Detect which cell encompasses the target text, then output its (X, Y) center coordinate. 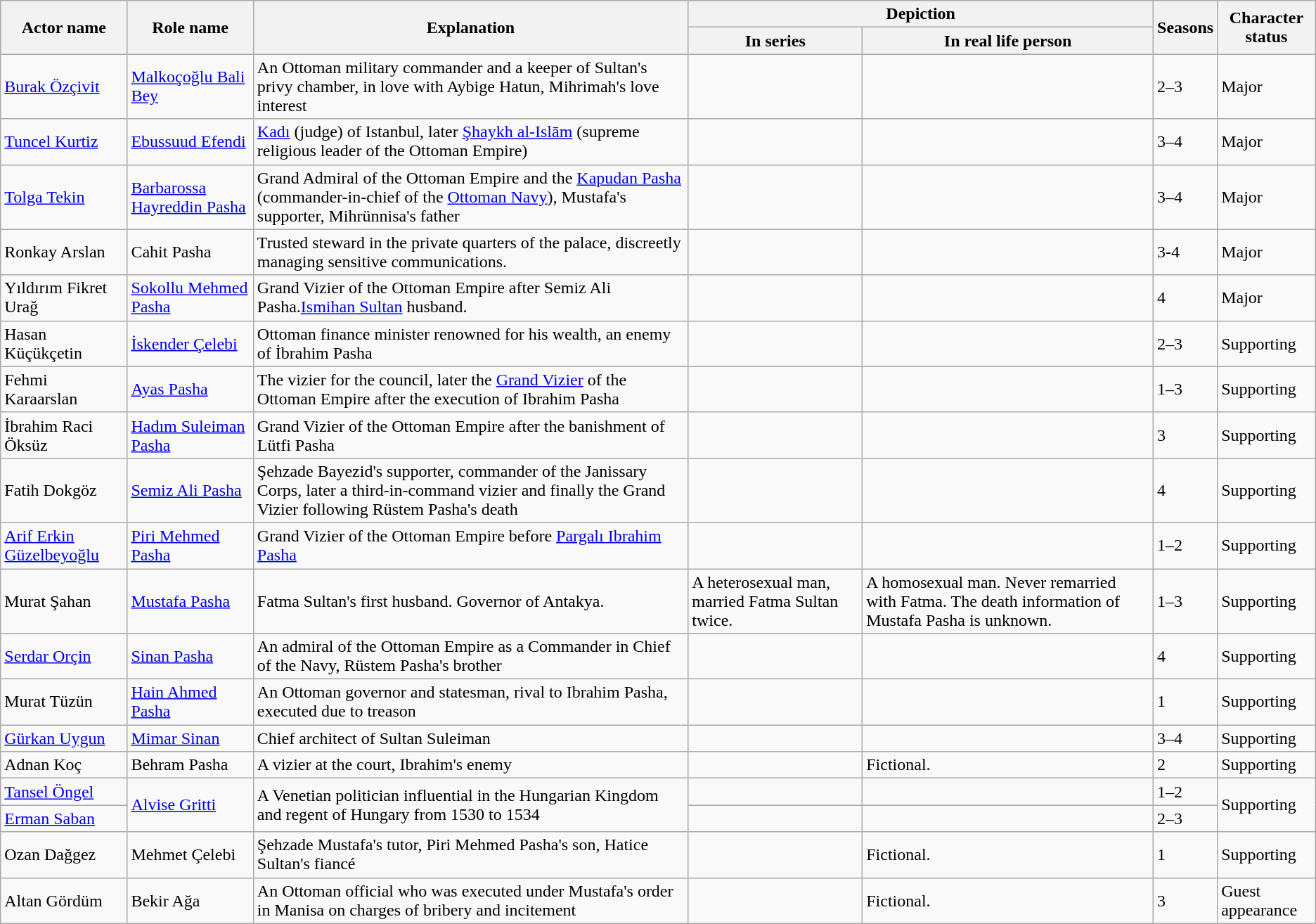
Altan Gördüm (64, 900)
Tolga Tekin (64, 197)
Mustafa Pasha (190, 601)
Murat Tüzün (64, 702)
Fatma Sultan's first husband. Governor of Antakya. (470, 601)
Mehmet Çelebi (190, 855)
Cahit Pasha (190, 252)
Ottoman finance minister renowned for his wealth, an enemy of İbrahim Pasha (470, 343)
2 (1185, 765)
Seasons (1185, 27)
Ayas Pasha (190, 390)
Hasan Küçükçetin (64, 343)
Explanation (470, 27)
An Ottoman military commander and a keeper of Sultan's privy chamber, in love with Aybige Hatun, Mihrimah's love interest (470, 86)
Hain Ahmed Pasha (190, 702)
Actor name (64, 27)
3-4 (1185, 252)
Murat Şahan (64, 601)
Ronkay Arslan (64, 252)
A heterosexual man, married Fatma Sultan twice. (775, 601)
Grand Vizier of the Ottoman Empire after Semiz Ali Pasha.Ismihan Sultan husband. (470, 298)
Grand Vizier of the Ottoman Empire before Pargalı Ibrahim Pasha (470, 546)
Tuncel Kurtiz (64, 142)
Behram Pasha (190, 765)
Alvise Gritti (190, 805)
Bekir Ağa (190, 900)
Hadım Suleiman Pasha (190, 435)
Kadı (judge) of Istanbul, later Şhaykh al-Islām (supreme religious leader of the Ottoman Empire) (470, 142)
Mimar Sinan (190, 738)
Grand Admiral of the Ottoman Empire and the Kapudan Pasha (commander-in-chief of the Ottoman Navy), Mustafa's supporter, Mihrünnisa's father (470, 197)
An Ottoman official who was executed under Mustafa's order in Manisa on charges of bribery and incitement (470, 900)
Grand Vizier of the Ottoman Empire after the banishment of Lütfi Pasha (470, 435)
Erman Saban (64, 819)
A vizier at the court, Ibrahim's enemy (470, 765)
Character status (1267, 27)
Fehmi Karaarslan (64, 390)
İskender Çelebi (190, 343)
Adnan Koç (64, 765)
Piri Mehmed Pasha (190, 546)
Depiction (921, 14)
Malkoçoğlu Bali Bey (190, 86)
Arif Erkin Güzelbeyoğlu (64, 546)
An Ottoman governor and statesman, rival to Ibrahim Pasha, executed due to treason (470, 702)
Gürkan Uygun (64, 738)
A homosexual man. Never remarried with Fatma. The death information of Mustafa Pasha is unknown. (1008, 601)
Tansel Öngel (64, 792)
Şehzade Mustafa's tutor, Piri Mehmed Pasha's son, Hatice Sultan's fiancé (470, 855)
Barbarossa Hayreddin Pasha (190, 197)
In real life person (1008, 41)
Sinan Pasha (190, 657)
In series (775, 41)
Role name (190, 27)
Semiz Ali Pasha (190, 490)
An admiral of the Ottoman Empire as a Commander in Chief of the Navy, Rüstem Pasha's brother (470, 657)
Fatih Dokgöz (64, 490)
Ozan Dağgez (64, 855)
İbrahim Raci Öksüz (64, 435)
The vizier for the council, later the Grand Vizier of the Ottoman Empire after the execution of Ibrahim Pasha (470, 390)
A Venetian politician influential in the Hungarian Kingdom and regent of Hungary from 1530 to 1534 (470, 805)
Chief architect of Sultan Suleiman (470, 738)
Serdar Orçin (64, 657)
Trusted steward in the private quarters of the palace, discreetly managing sensitive communications. (470, 252)
Burak Özçivit (64, 86)
Sokollu Mehmed Pasha (190, 298)
Guest appearance (1267, 900)
Ebussuud Efendi (190, 142)
Yıldırım Fikret Urağ (64, 298)
